Identify which cell holds the provided text, then report its [X, Y] central coordinate. 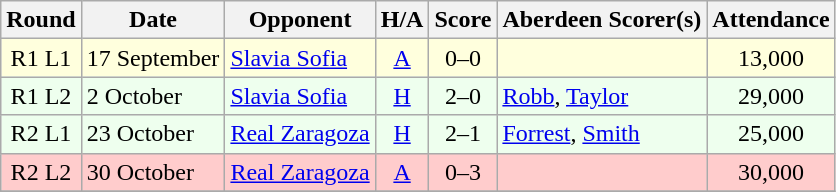
2–1 [463, 134]
R2 L1 [41, 134]
0–0 [463, 58]
30,000 [771, 172]
2–0 [463, 96]
Forrest, Smith [602, 134]
H/A [402, 20]
Date [153, 20]
R1 L1 [41, 58]
Attendance [771, 20]
Opponent [300, 20]
23 October [153, 134]
29,000 [771, 96]
Round [41, 20]
30 October [153, 172]
25,000 [771, 134]
0–3 [463, 172]
17 September [153, 58]
Aberdeen Scorer(s) [602, 20]
2 October [153, 96]
13,000 [771, 58]
R1 L2 [41, 96]
R2 L2 [41, 172]
Score [463, 20]
Robb, Taylor [602, 96]
